Capture the cell that displays the provided text and extract its (x, y) central coordinate. 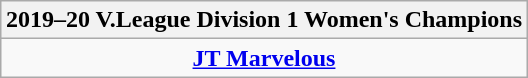
JT Marvelous (264, 58)
2019–20 V.League Division 1 Women's Champions (264, 20)
